Output the (x, y) coordinate of the center of the cell containing the given text.  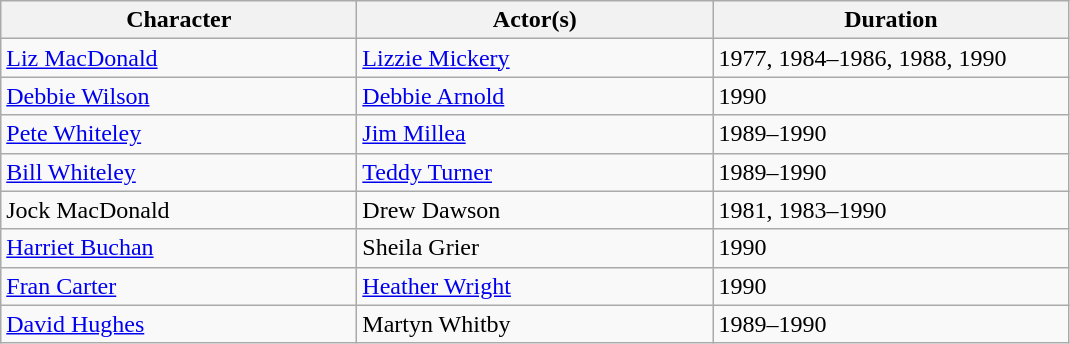
Jock MacDonald (179, 210)
Heather Wright (535, 286)
Teddy Turner (535, 172)
Debbie Wilson (179, 96)
Fran Carter (179, 286)
Duration (891, 20)
Liz MacDonald (179, 58)
1981, 1983–1990 (891, 210)
Martyn Whitby (535, 324)
Character (179, 20)
Bill Whiteley (179, 172)
Drew Dawson (535, 210)
Jim Millea (535, 134)
Actor(s) (535, 20)
Pete Whiteley (179, 134)
1977, 1984–1986, 1988, 1990 (891, 58)
Harriet Buchan (179, 248)
Debbie Arnold (535, 96)
Lizzie Mickery (535, 58)
Sheila Grier (535, 248)
David Hughes (179, 324)
